Pinpoint the cell where the given text exists, returning its (X, Y) midpoint coordinate. 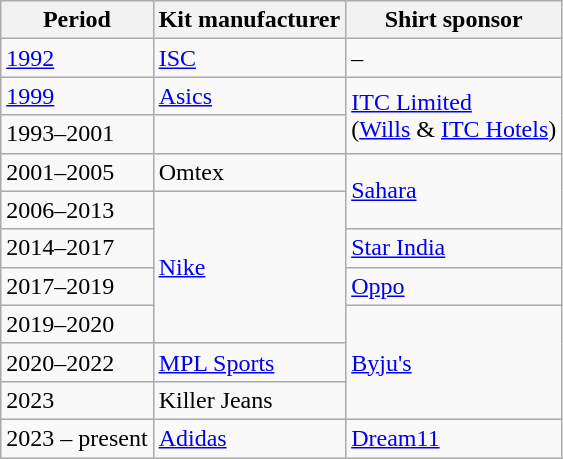
Asics (250, 96)
Omtex (250, 172)
Star India (454, 248)
Sahara (454, 191)
2006–2013 (77, 210)
1992 (77, 58)
2001–2005 (77, 172)
Adidas (250, 438)
2017–2019 (77, 286)
Nike (250, 267)
Dream11 (454, 438)
2014–2017 (77, 248)
2020–2022 (77, 362)
– (454, 58)
ITC Limited(Wills & ITC Hotels) (454, 115)
Kit manufacturer (250, 20)
Period (77, 20)
Killer Jeans (250, 400)
1999 (77, 96)
2023 – present (77, 438)
MPL Sports (250, 362)
2019–2020 (77, 324)
Byju's (454, 362)
2023 (77, 400)
Oppo (454, 286)
Shirt sponsor (454, 20)
ISC (250, 58)
1993–2001 (77, 134)
